Output the (x, y) coordinate of the center of the cell containing the given text.  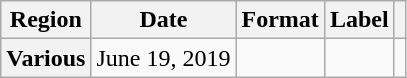
Format (280, 20)
Date (164, 20)
Label (359, 20)
Region (46, 20)
June 19, 2019 (164, 58)
Various (46, 58)
